Determine the (X, Y) coordinate at the center of the cell enclosing the given text.  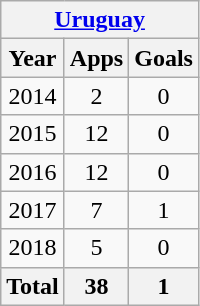
Goals (164, 58)
38 (96, 286)
2 (96, 96)
2015 (33, 134)
5 (96, 248)
2014 (33, 96)
Year (33, 58)
Total (33, 286)
Uruguay (100, 20)
Apps (96, 58)
2017 (33, 210)
2018 (33, 248)
7 (96, 210)
2016 (33, 172)
